Capture the cell that displays the provided text and extract its (x, y) central coordinate. 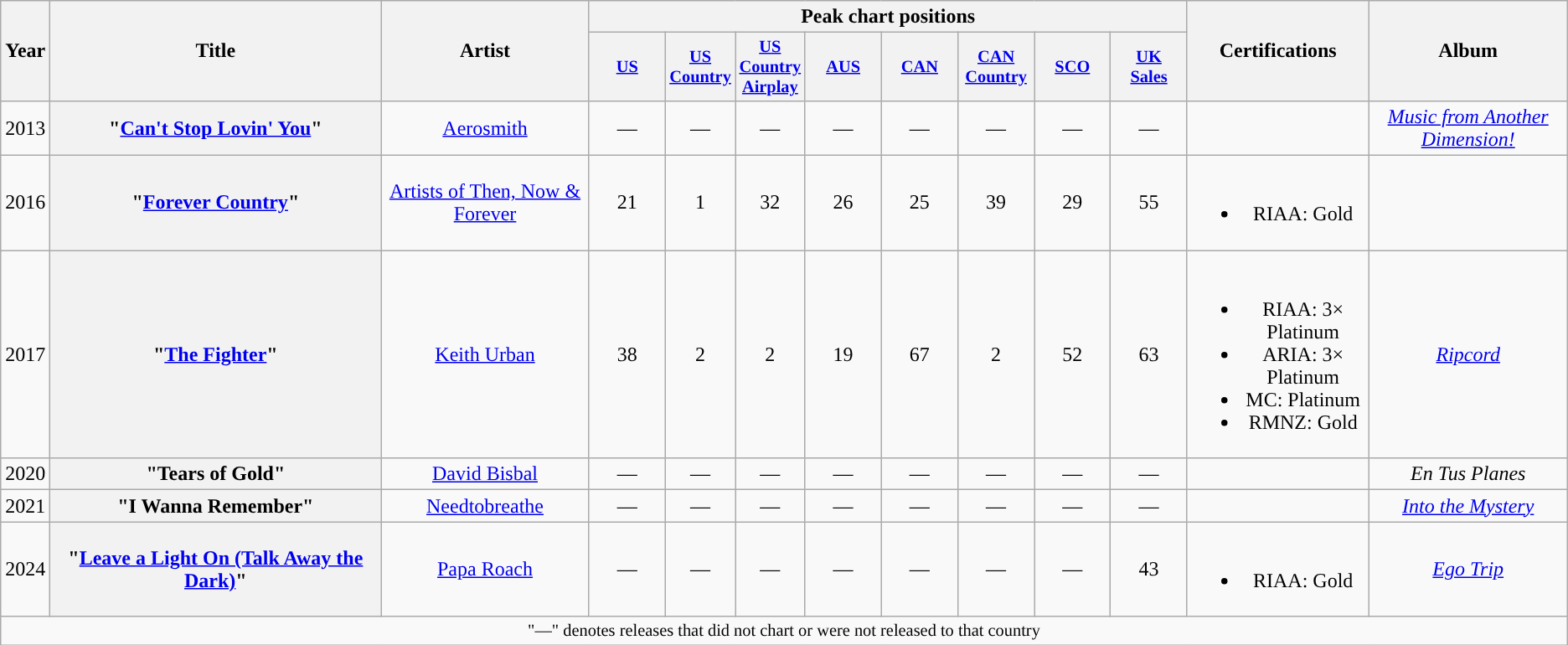
SCO (1072, 67)
43 (1149, 570)
Papa Roach (485, 570)
67 (920, 354)
38 (627, 354)
25 (920, 203)
Certifications (1278, 51)
Artist (485, 51)
2016 (25, 203)
39 (995, 203)
US Country (700, 67)
2024 (25, 570)
21 (627, 203)
David Bisbal (485, 474)
Title (216, 51)
Aerosmith (485, 127)
52 (1072, 354)
"Can't Stop Lovin' You" (216, 127)
Ripcord (1467, 354)
Album (1467, 51)
29 (1072, 203)
2020 (25, 474)
"Tears of Gold" (216, 474)
Year (25, 51)
"—" denotes releases that did not chart or were not released to that country (784, 631)
AUS (843, 67)
2017 (25, 354)
Into the Mystery (1467, 506)
Peak chart positions (888, 17)
Ego Trip (1467, 570)
2013 (25, 127)
Needtobreathe (485, 506)
En Tus Planes (1467, 474)
CAN (920, 67)
63 (1149, 354)
"Forever Country" (216, 203)
19 (843, 354)
32 (771, 203)
US (627, 67)
RIAA: 3× PlatinumARIA: 3× PlatinumMC: PlatinumRMNZ: Gold (1278, 354)
55 (1149, 203)
CAN Country (995, 67)
"I Wanna Remember" (216, 506)
"Leave a Light On (Talk Away the Dark)" (216, 570)
US Country Airplay (771, 67)
"The Fighter" (216, 354)
Artists of Then, Now & Forever (485, 203)
Music from Another Dimension! (1467, 127)
2021 (25, 506)
Keith Urban (485, 354)
UK Sales (1149, 67)
1 (700, 203)
26 (843, 203)
